Extract the [X, Y] coordinate from the center of the cell holding the provided text.  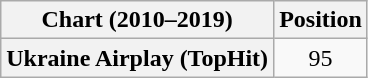
Ukraine Airplay (TopHit) [138, 58]
Position [321, 20]
Chart (2010–2019) [138, 20]
95 [321, 58]
